Identify which cell holds the provided text, then report its (x, y) central coordinate. 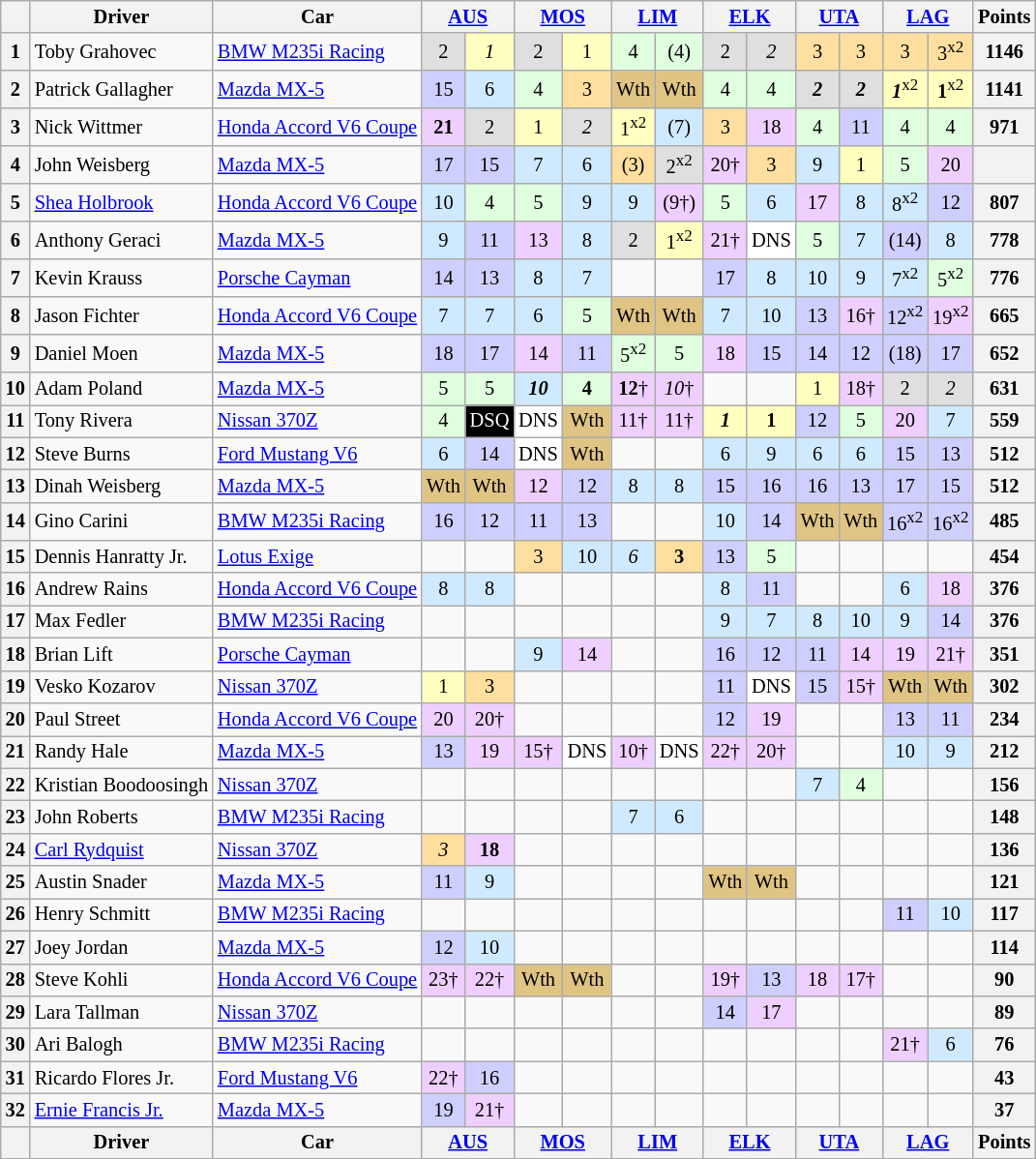
Gino Carini (122, 520)
31 (15, 1078)
32 (15, 1110)
(7) (679, 128)
25 (15, 882)
971 (1004, 128)
117 (1004, 914)
24 (15, 849)
43 (1004, 1078)
Vesko Kozarov (122, 687)
778 (1004, 240)
234 (1004, 719)
114 (1004, 947)
121 (1004, 882)
Adam Poland (122, 389)
Daniel Moen (122, 354)
17† (861, 980)
Dennis Hanratty Jr. (122, 556)
Dinah Weisberg (122, 487)
Toby Grahovec (122, 52)
89 (1004, 1012)
DSQ (489, 421)
12x2 (905, 315)
3x2 (950, 52)
Lotus Exige (317, 556)
2x2 (679, 164)
212 (1004, 752)
16† (861, 315)
Randy Hale (122, 752)
665 (1004, 315)
Carl Rydquist (122, 849)
776 (1004, 279)
(14) (905, 240)
Andrew Rains (122, 589)
23† (443, 980)
Paul Street (122, 719)
Kristian Boodoosingh (122, 785)
28 (15, 980)
8x2 (905, 203)
485 (1004, 520)
7x2 (905, 279)
Jason Fichter (122, 315)
559 (1004, 421)
John Roberts (122, 817)
19x2 (950, 315)
Steve Burns (122, 454)
Brian Lift (122, 654)
148 (1004, 817)
Austin Snader (122, 882)
302 (1004, 687)
76 (1004, 1045)
Patrick Gallagher (122, 89)
Ricardo Flores Jr. (122, 1078)
37 (1004, 1110)
90 (1004, 980)
Nick Wittmer (122, 128)
19† (725, 980)
Tony Rivera (122, 421)
Henry Schmitt (122, 914)
Joey Jordan (122, 947)
Ari Balogh (122, 1045)
12† (633, 389)
454 (1004, 556)
156 (1004, 785)
1146 (1004, 52)
Max Fedler (122, 621)
18† (861, 389)
27 (15, 947)
22 (15, 785)
351 (1004, 654)
26 (15, 914)
Shea Holbrook (122, 203)
(9†) (679, 203)
Steve Kohli (122, 980)
(18) (905, 354)
Lara Tallman (122, 1012)
Ernie Francis Jr. (122, 1110)
(3) (633, 164)
John Weisberg (122, 164)
23 (15, 817)
30 (15, 1045)
807 (1004, 203)
136 (1004, 849)
631 (1004, 389)
29 (15, 1012)
1141 (1004, 89)
Anthony Geraci (122, 240)
(4) (679, 52)
Kevin Krauss (122, 279)
652 (1004, 354)
